Capture the cell that displays the provided text and extract its (X, Y) central coordinate. 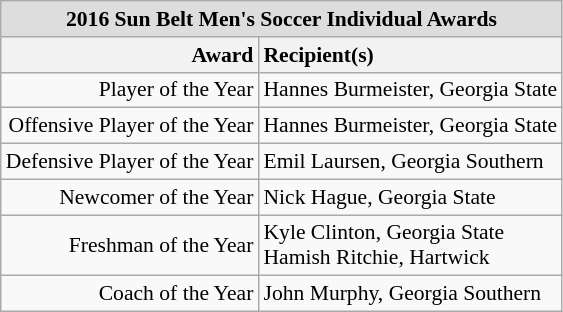
Offensive Player of the Year (130, 126)
Award (130, 55)
Nick Hague, Georgia State (410, 197)
Recipient(s) (410, 55)
Emil Laursen, Georgia Southern (410, 162)
Player of the Year (130, 90)
Kyle Clinton, Georgia StateHamish Ritchie, Hartwick (410, 246)
Newcomer of the Year (130, 197)
John Murphy, Georgia Southern (410, 294)
Coach of the Year (130, 294)
Defensive Player of the Year (130, 162)
Freshman of the Year (130, 246)
2016 Sun Belt Men's Soccer Individual Awards (282, 19)
